From the cell containing the given text, extract its center point as (x, y) coordinate. 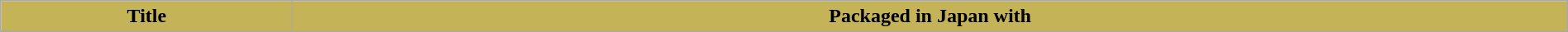
Title (147, 16)
Packaged in Japan with (930, 16)
